From the cell containing the given text, extract its center point as (x, y) coordinate. 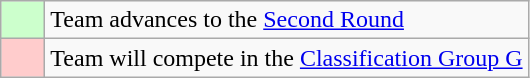
Team advances to the Second Round (286, 20)
Team will compete in the Classification Group G (286, 58)
